Provide the (x, y) coordinate of the cell's center where the given text is located.  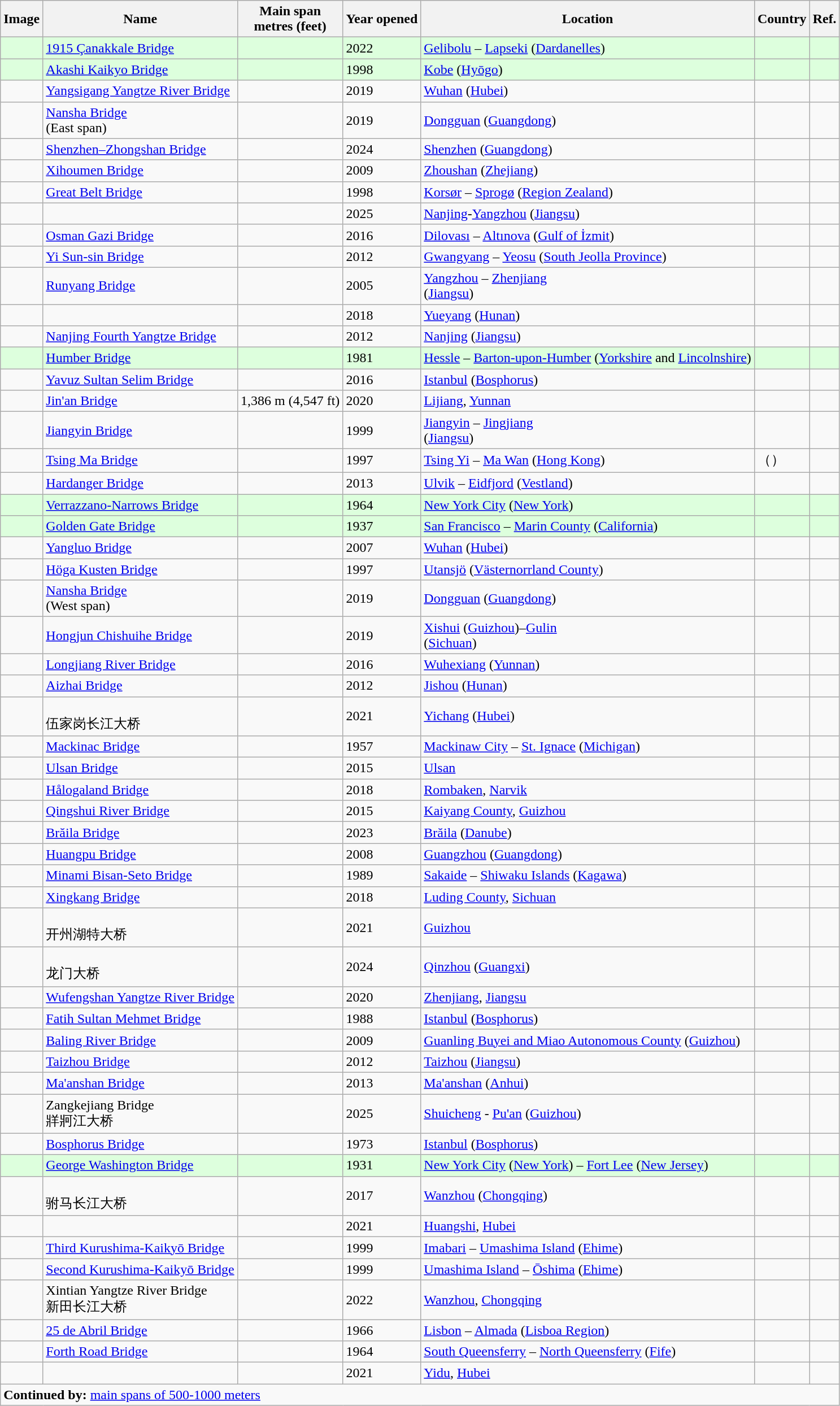
Longjiang River Bridge (140, 664)
Verrazzano-Narrows Bridge (140, 504)
Yangluo Bridge (140, 548)
Shenzhen–Zhongshan Bridge (140, 149)
Wanzhou (Chongqing) (587, 1196)
1,386 m (4,547 ft) (290, 401)
Brăila Bridge (140, 833)
Yavuz Sultan Selim Bridge (140, 380)
2008 (382, 854)
New York City (New York) (587, 504)
伍家岗长江大桥 (140, 716)
San Francisco – Marin County (California) (587, 526)
Hardanger Bridge (140, 483)
Shuicheng - Pu'an (Guizhou) (587, 1113)
Akashi Kaikyo Bridge (140, 69)
Hålogaland Bridge (140, 790)
Second Kurushima-Kaikyō Bridge (140, 1269)
Image (21, 19)
Aizhai Bridge (140, 686)
Jiangyin – Jingjiang(Jiangsu) (587, 430)
1973 (382, 1144)
驸马长江大桥 (140, 1196)
Qingshui River Bridge (140, 811)
（） (782, 461)
1981 (382, 358)
Humber Bridge (140, 358)
Wuhexiang (Yunnan) (587, 664)
2005 (382, 286)
Nanjing (Jiangsu) (587, 337)
Luding County, Sichuan (587, 897)
Name (140, 19)
Country (782, 19)
2023 (382, 833)
Kobe (Hyōgo) (587, 69)
Hessle – Barton-upon-Humber (Yorkshire and Lincolnshire) (587, 358)
Guanling Buyei and Miao Autonomous County (Guizhou) (587, 1040)
Ma'anshan Bridge (140, 1083)
Qinzhou (Guangxi) (587, 967)
Ref. (825, 19)
Year opened (382, 19)
Ulsan Bridge (140, 768)
开州湖特大桥 (140, 928)
Höga Kusten Bridge (140, 569)
Runyang Bridge (140, 286)
1966 (382, 1330)
Rombaken, Narvik (587, 790)
Jin'an Bridge (140, 401)
25 de Abril Bridge (140, 1330)
Wufengshan Yangtze River Bridge (140, 997)
Lijiang, Yunnan (587, 401)
Nanjing Fourth Yangtze Bridge (140, 337)
Utansjö (Västernorrland County) (587, 569)
Yidu, Hubei (587, 1373)
Ma'anshan (Anhui) (587, 1083)
Lisbon – Almada (Lisboa Region) (587, 1330)
South Queensferry – North Queensferry (Fife) (587, 1352)
1988 (382, 1018)
Yichang (Hubei) (587, 716)
Fatih Sultan Mehmet Bridge (140, 1018)
Kaiyang County, Guizhou (587, 811)
Zangkejiang Bridge牂牁江大桥 (140, 1113)
龙门大桥 (140, 967)
Continued by: main spans of 500-1000 meters (420, 1395)
Taizhou (Jiangsu) (587, 1061)
New York City (New York) – Fort Lee (New Jersey) (587, 1165)
1931 (382, 1165)
Shenzhen (Guangdong) (587, 149)
Zhoushan (Zhejiang) (587, 171)
George Washington Bridge (140, 1165)
1915 Çanakkale Bridge (140, 48)
Zhenjiang, Jiangsu (587, 997)
1989 (382, 876)
Korsør – Sprogø (Region Zealand) (587, 192)
Huangshi, Hubei (587, 1226)
Xintian Yangtze River Bridge新田长江大桥 (140, 1300)
Yangsigang Yangtze River Bridge (140, 91)
Xingkang Bridge (140, 897)
Mackinaw City – St. Ignace (Michigan) (587, 747)
Wanzhou, Chongqing (587, 1300)
1957 (382, 747)
Yi Sun-sin Bridge (140, 256)
Tsing Yi – Ma Wan (Hong Kong) (587, 461)
Nansha Bridge(East span) (140, 120)
Forth Road Bridge (140, 1352)
Main spanmetres (feet) (290, 19)
Baling River Bridge (140, 1040)
Minami Bisan-Seto Bridge (140, 876)
Guizhou (587, 928)
2007 (382, 548)
Ulsan (587, 768)
Golden Gate Bridge (140, 526)
Mackinac Bridge (140, 747)
Bosphorus Bridge (140, 1144)
Yangzhou – Zhenjiang(Jiangsu) (587, 286)
Osman Gazi Bridge (140, 235)
Nanjing-Yangzhou (Jiangsu) (587, 214)
Imabari – Umashima Island (Ehime) (587, 1248)
Jishou (Hunan) (587, 686)
Third Kurushima-Kaikyō Bridge (140, 1248)
Huangpu Bridge (140, 854)
Great Belt Bridge (140, 192)
Hongjun Chishuihe Bridge (140, 635)
Dilovası – Altınova (Gulf of İzmit) (587, 235)
Yueyang (Hunan) (587, 315)
Location (587, 19)
Brăila (Danube) (587, 833)
2017 (382, 1196)
Guangzhou (Guangdong) (587, 854)
1937 (382, 526)
Xihoumen Bridge (140, 171)
Gelibolu – Lapseki (Dardanelles) (587, 48)
Sakaide – Shiwaku Islands (Kagawa) (587, 876)
Gwangyang – Yeosu (South Jeolla Province) (587, 256)
Taizhou Bridge (140, 1061)
Umashima Island – Ōshima (Ehime) (587, 1269)
Nansha Bridge(West span) (140, 599)
Ulvik – Eidfjord (Vestland) (587, 483)
Xishui (Guizhou)–Gulin(Sichuan) (587, 635)
Tsing Ma Bridge (140, 461)
Jiangyin Bridge (140, 430)
